Capture the cell that displays the provided text and extract its [X, Y] central coordinate. 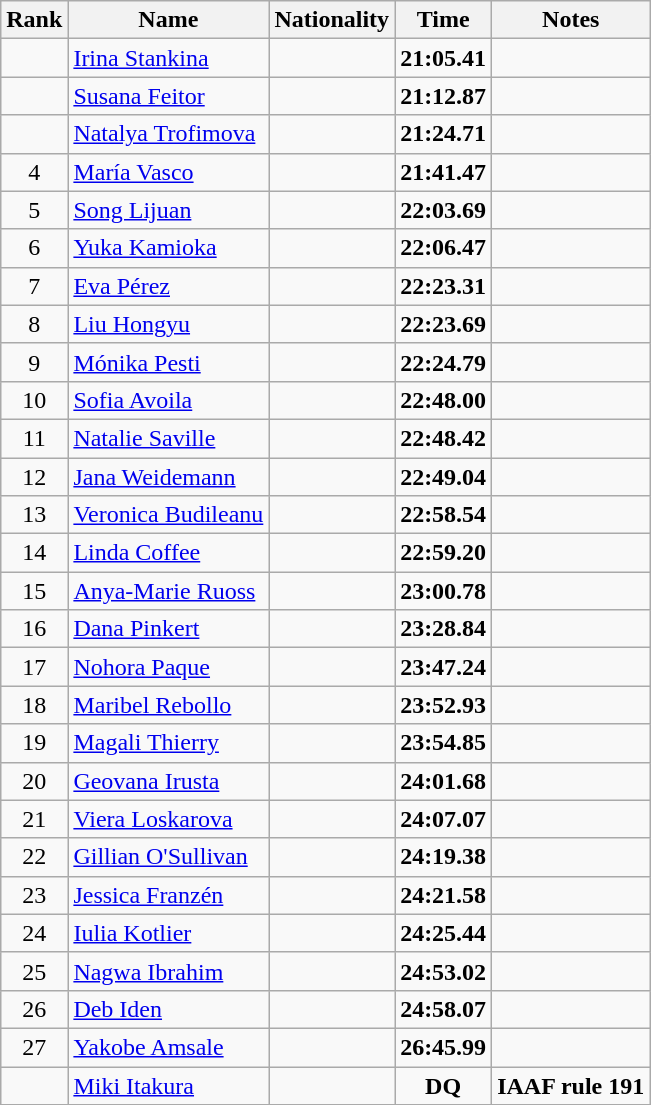
4 [34, 172]
7 [34, 286]
10 [34, 400]
24:07.07 [444, 819]
Anya-Marie Ruoss [168, 591]
6 [34, 248]
22:48.42 [444, 438]
Gillian O'Sullivan [168, 857]
Miki Itakura [168, 1085]
Dana Pinkert [168, 629]
Rank [34, 20]
Veronica Budileanu [168, 515]
24:19.38 [444, 857]
12 [34, 477]
24:53.02 [444, 971]
Magali Thierry [168, 743]
Natalya Trofimova [168, 134]
22:03.69 [444, 210]
DQ [444, 1085]
23:52.93 [444, 705]
20 [34, 781]
17 [34, 667]
Irina Stankina [168, 58]
Jana Weidemann [168, 477]
23:47.24 [444, 667]
22:49.04 [444, 477]
22:23.69 [444, 324]
Time [444, 20]
24:01.68 [444, 781]
21 [34, 819]
24:21.58 [444, 895]
23:00.78 [444, 591]
22:24.79 [444, 362]
21:05.41 [444, 58]
Yakobe Amsale [168, 1047]
21:12.87 [444, 96]
Viera Loskarova [168, 819]
Nationality [332, 20]
22:06.47 [444, 248]
Name [168, 20]
23:54.85 [444, 743]
Mónika Pesti [168, 362]
15 [34, 591]
5 [34, 210]
Sofia Avoila [168, 400]
Nagwa Ibrahim [168, 971]
8 [34, 324]
IAAF rule 191 [571, 1085]
Nohora Paque [168, 667]
Natalie Saville [168, 438]
23 [34, 895]
22:59.20 [444, 553]
Linda Coffee [168, 553]
23:28.84 [444, 629]
Song Lijuan [168, 210]
Susana Feitor [168, 96]
María Vasco [168, 172]
Liu Hongyu [168, 324]
9 [34, 362]
24 [34, 933]
Deb Iden [168, 1009]
16 [34, 629]
22 [34, 857]
22:58.54 [444, 515]
25 [34, 971]
26:45.99 [444, 1047]
Geovana Irusta [168, 781]
24:58.07 [444, 1009]
24:25.44 [444, 933]
18 [34, 705]
Yuka Kamioka [168, 248]
27 [34, 1047]
Eva Pérez [168, 286]
14 [34, 553]
11 [34, 438]
Jessica Franzén [168, 895]
19 [34, 743]
Maribel Rebollo [168, 705]
26 [34, 1009]
21:24.71 [444, 134]
Notes [571, 20]
22:23.31 [444, 286]
13 [34, 515]
21:41.47 [444, 172]
Iulia Kotlier [168, 933]
22:48.00 [444, 400]
